Search for the cell housing the specified text and yield its (X, Y) center coordinate. 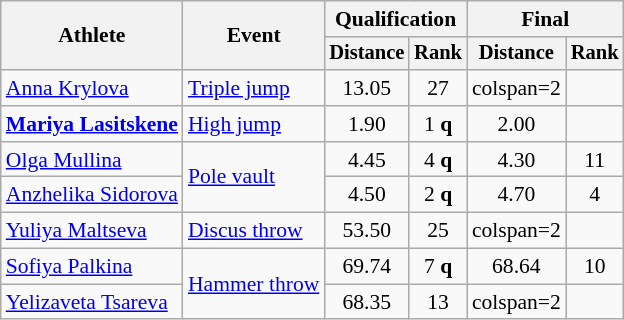
69.74 (366, 267)
11 (595, 160)
4 q (438, 160)
68.64 (516, 267)
Anzhelika Sidorova (92, 195)
7 q (438, 267)
Sofiya Palkina (92, 267)
25 (438, 231)
1 q (438, 124)
2 q (438, 195)
4.45 (366, 160)
Final (546, 19)
4.70 (516, 195)
1.90 (366, 124)
Pole vault (254, 178)
10 (595, 267)
Anna Krylova (92, 88)
Athlete (92, 36)
Qualification (395, 19)
Olga Mullina (92, 160)
4.50 (366, 195)
Event (254, 36)
53.50 (366, 231)
High jump (254, 124)
Hammer throw (254, 284)
27 (438, 88)
Yuliya Maltseva (92, 231)
Triple jump (254, 88)
4 (595, 195)
4.30 (516, 160)
Mariya Lasitskene (92, 124)
13.05 (366, 88)
Discus throw (254, 231)
13 (438, 302)
Yelizaveta Tsareva (92, 302)
68.35 (366, 302)
2.00 (516, 124)
